Return the [x, y] coordinate for the center point of the cell that contains the specified text.  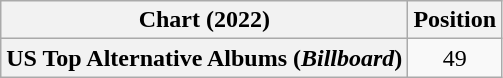
Position [455, 20]
Chart (2022) [204, 20]
49 [455, 58]
US Top Alternative Albums (Billboard) [204, 58]
